Extract the (x, y) coordinate from the center of the cell holding the provided text.  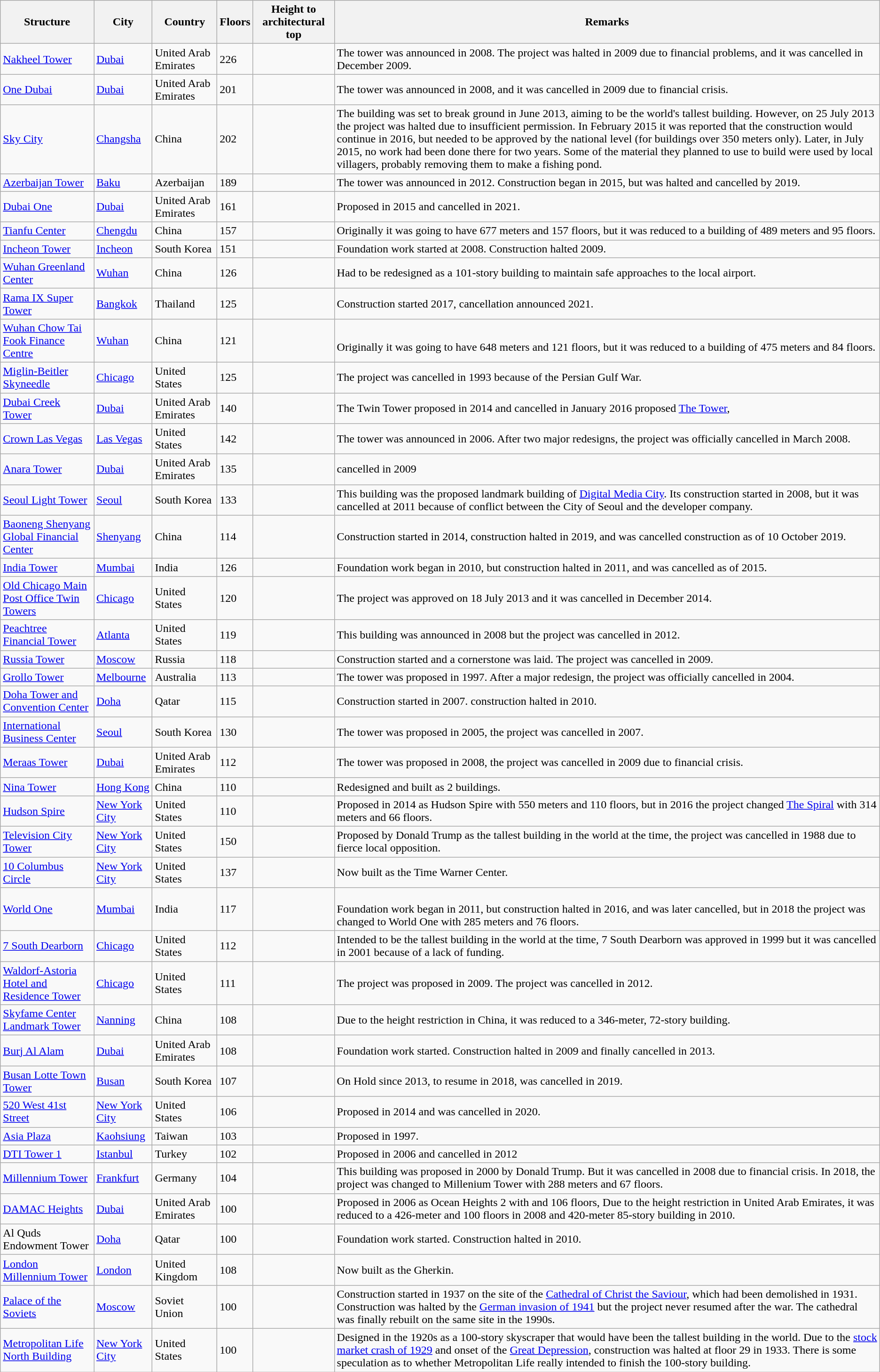
120 (235, 598)
103 (235, 1136)
142 (235, 439)
119 (235, 635)
United Kingdom (185, 1269)
Busan (123, 1081)
151 (235, 249)
India Tower (47, 568)
Proposed in 2014 and was cancelled in 2020. (607, 1112)
Nanning (123, 1020)
Kaohsiung (123, 1136)
Rama IX Super Tower (47, 304)
The tower was announced in 2012. Construction began in 2015, but was halted and cancelled by 2019. (607, 182)
Wuhan Greenland Center (47, 273)
Soviet Union (185, 1307)
Originally it was going to have 677 meters and 157 floors, but it was reduced to a building of 489 meters and 95 floors. (607, 231)
Istanbul (123, 1154)
Anara Tower (47, 469)
Dubai One (47, 207)
150 (235, 842)
Las Vegas (123, 439)
Nina Tower (47, 787)
Chengdu (123, 231)
Doha Tower and Convention Center (47, 702)
140 (235, 408)
The tower was announced in 2008, and it was cancelled in 2009 due to financial crisis. (607, 89)
Dubai Creek Tower (47, 408)
137 (235, 872)
189 (235, 182)
Country (185, 22)
Waldorf-Astoria Hotel and Residence Tower (47, 983)
Atlanta (123, 635)
Redesigned and built as 2 buildings. (607, 787)
Incheon Tower (47, 249)
This building was announced in 2008 but the project was cancelled in 2012. (607, 635)
Russia Tower (47, 659)
121 (235, 340)
Proposed in 1997. (607, 1136)
Shenyang (123, 537)
Construction started in 2007. construction halted in 2010. (607, 702)
Construction started in 2014, construction halted in 2019, and was cancelled construction as of 10 October 2019. (607, 537)
115 (235, 702)
Peachtree Financial Tower (47, 635)
Proposed in 2015 and cancelled in 2021. (607, 207)
London (123, 1269)
Australia (185, 677)
Proposed in 2014 as Hudson Spire with 550 meters and 110 floors, but in 2016 the project changed The Spiral with 314 meters and 66 floors. (607, 811)
Structure (47, 22)
Foundation work started. Construction halted in 2010. (607, 1239)
Grollo Tower (47, 677)
Wuhan Chow Tai Fook Finance Centre (47, 340)
Frankfurt (123, 1178)
114 (235, 537)
520 West 41st Street (47, 1112)
Construction started 2017, cancellation announced 2021. (607, 304)
Floors (235, 22)
111 (235, 983)
One Dubai (47, 89)
Crown Las Vegas (47, 439)
Tianfu Center (47, 231)
The tower was proposed in 2005, the project was cancelled in 2007. (607, 732)
Originally it was going to have 648 meters and 121 floors, but it was reduced to a building of 475 meters and 84 floors. (607, 340)
Foundation work began in 2010, but construction halted in 2011, and was cancelled as of 2015. (607, 568)
Busan Lotte Town Tower (47, 1081)
Had to be redesigned as a 101-story building to maintain safe approaches to the local airport. (607, 273)
Miglin-Beitler Skyneedle (47, 377)
157 (235, 231)
10 Columbus Circle (47, 872)
On Hold since 2013, to resume in 2018, was cancelled in 2019. (607, 1081)
Changsha (123, 139)
World One (47, 909)
Hong Kong (123, 787)
202 (235, 139)
DAMAC Heights (47, 1208)
Baoneng Shenyang Global Financial Center (47, 537)
Meraas Tower (47, 763)
cancelled in 2009 (607, 469)
Sky City (47, 139)
Remarks (607, 22)
Al Quds Endowment Tower (47, 1239)
The tower was proposed in 2008, the project was cancelled in 2009 due to financial crisis. (607, 763)
The Twin Tower proposed in 2014 and cancelled in January 2016 proposed The Tower, (607, 408)
Old Chicago Main Post Office Twin Towers (47, 598)
Taiwan (185, 1136)
Due to the height restriction in China, it was reduced to a 346-meter, 72-story building. (607, 1020)
Height to architectural top (293, 22)
Azerbaijan (185, 182)
London Millennium Tower (47, 1269)
DTI Tower 1 (47, 1154)
Hudson Spire (47, 811)
Proposed in 2006 and cancelled in 2012 (607, 1154)
130 (235, 732)
Proposed by Donald Trump as the tallest building in the world at the time, the project was cancelled in 1988 due to fierce local opposition. (607, 842)
102 (235, 1154)
Melbourne (123, 677)
Bangkok (123, 304)
117 (235, 909)
The tower was announced in 2008. The project was halted in 2009 due to financial problems, and it was cancelled in December 2009. (607, 59)
The project was approved on 18 July 2013 and it was cancelled in December 2014. (607, 598)
Now built as the Gherkin. (607, 1269)
Germany (185, 1178)
106 (235, 1112)
Skyfame Center Landmark Tower (47, 1020)
The project was cancelled in 1993 because of the Persian Gulf War. (607, 377)
226 (235, 59)
118 (235, 659)
104 (235, 1178)
Now built as the Time Warner Center. (607, 872)
Foundation work started. Construction halted in 2009 and finally cancelled in 2013. (607, 1050)
201 (235, 89)
Television City Tower (47, 842)
The tower was announced in 2006. After two major redesigns, the project was officially cancelled in March 2008. (607, 439)
Turkey (185, 1154)
City (123, 22)
International Business Center (47, 732)
Palace of the Soviets (47, 1307)
135 (235, 469)
133 (235, 500)
Asia Plaza (47, 1136)
The tower was proposed in 1997. After a major redesign, the project was officially cancelled in 2004. (607, 677)
Metropolitan Life North Building (47, 1350)
Burj Al Alam (47, 1050)
The project was proposed in 2009. The project was cancelled in 2012. (607, 983)
Thailand (185, 304)
Russia (185, 659)
Nakheel Tower (47, 59)
107 (235, 1081)
161 (235, 207)
Incheon (123, 249)
7 South Dearborn (47, 946)
Millennium Tower (47, 1178)
Seoul Light Tower (47, 500)
Baku (123, 182)
Construction started and a cornerstone was laid. The project was cancelled in 2009. (607, 659)
Foundation work started at 2008. Construction halted 2009. (607, 249)
Azerbaijan Tower (47, 182)
113 (235, 677)
